From the cell containing the given text, extract its center point as (X, Y) coordinate. 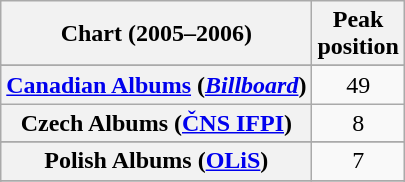
Chart (2005–2006) (156, 34)
7 (358, 161)
49 (358, 85)
Polish Albums (OLiS) (156, 161)
Canadian Albums (Billboard) (156, 85)
Peakposition (358, 34)
Czech Albums (ČNS IFPI) (156, 123)
8 (358, 123)
